Scan for the cell matching the given text and deliver its (x, y) coordinate at center. 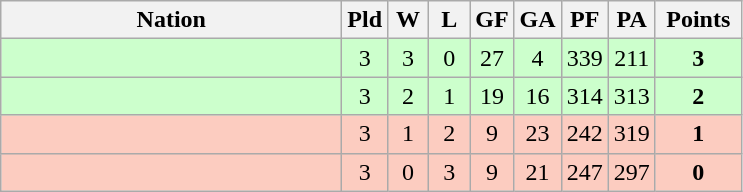
27 (492, 58)
Points (698, 20)
339 (584, 58)
319 (632, 134)
Pld (365, 20)
313 (632, 96)
W (408, 20)
23 (538, 134)
PF (584, 20)
L (450, 20)
GF (492, 20)
21 (538, 172)
242 (584, 134)
297 (632, 172)
Nation (172, 20)
19 (492, 96)
314 (584, 96)
211 (632, 58)
247 (584, 172)
16 (538, 96)
GA (538, 20)
4 (538, 58)
PA (632, 20)
